Scan for the cell matching the given text and deliver its (x, y) coordinate at center. 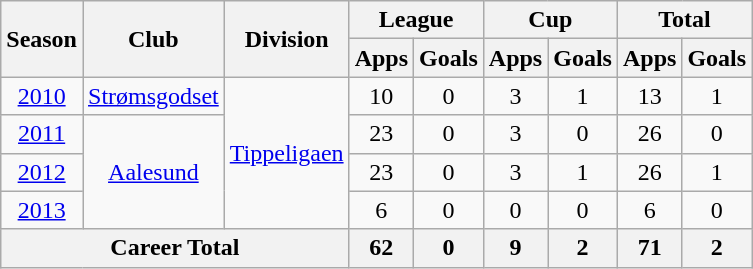
71 (649, 248)
9 (515, 248)
Division (286, 39)
Strømsgodset (153, 96)
Tippeligaen (286, 153)
13 (649, 96)
10 (381, 96)
League (416, 20)
Club (153, 39)
Career Total (175, 248)
2011 (42, 134)
Total (684, 20)
62 (381, 248)
2010 (42, 96)
Aalesund (153, 172)
Cup (550, 20)
Season (42, 39)
2013 (42, 210)
2012 (42, 172)
